Extract the [x, y] coordinate from the center of the cell holding the provided text.  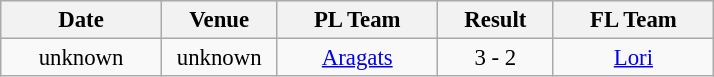
Result [496, 20]
Date [82, 20]
FL Team [634, 20]
3 - 2 [496, 58]
Lori [634, 58]
Venue [219, 20]
PL Team [358, 20]
Aragats [358, 58]
